For the text-containing cell, return its midpoint in (x, y) coordinate format. 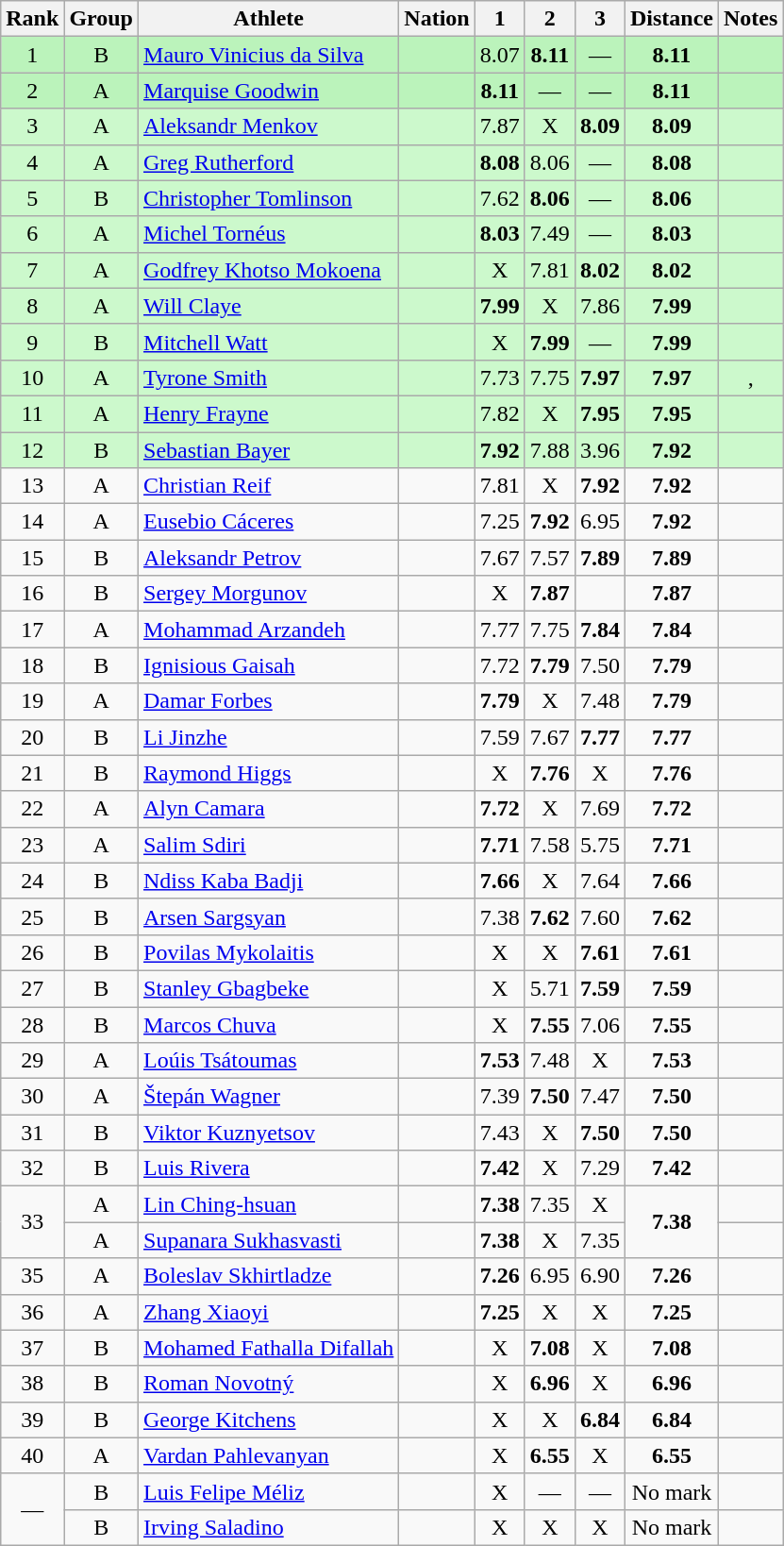
Group (102, 19)
Marquise Goodwin (269, 91)
Luis Felipe Méliz (269, 1491)
Ignisious Gaisah (269, 665)
5.71 (549, 988)
13 (32, 486)
21 (32, 773)
7 (32, 270)
11 (32, 413)
Irving Saladino (269, 1527)
Alyn Camara (269, 809)
Christian Reif (269, 486)
Mauro Vinicius da Silva (269, 55)
Sergey Morgunov (269, 594)
7.73 (500, 378)
7.64 (600, 881)
Michel Tornéus (269, 234)
35 (32, 1276)
5 (32, 198)
Notes (750, 19)
Mohammad Arzandeh (269, 630)
7.58 (549, 845)
26 (32, 952)
4 (32, 162)
40 (32, 1455)
37 (32, 1348)
Boleslav Skhirtladze (269, 1276)
5.75 (600, 845)
36 (32, 1312)
33 (32, 1222)
7.06 (600, 1024)
Roman Novotný (269, 1384)
Luis Rivera (269, 1168)
Li Jinzhe (269, 737)
20 (32, 737)
Marcos Chuva (269, 1024)
George Kitchens (269, 1420)
Arsen Sargsyan (269, 916)
31 (32, 1133)
18 (32, 665)
28 (32, 1024)
7.60 (600, 916)
30 (32, 1097)
Godfrey Khotso Mokoena (269, 270)
Distance (672, 19)
12 (32, 450)
Stanley Gbagbeke (269, 988)
Christopher Tomlinson (269, 198)
Štepán Wagner (269, 1097)
7.69 (600, 809)
6 (32, 234)
Mohamed Fathalla Difallah (269, 1348)
Athlete (269, 19)
7.49 (549, 234)
7.39 (500, 1097)
14 (32, 522)
25 (32, 916)
6.90 (600, 1276)
Sebastian Bayer (269, 450)
16 (32, 594)
19 (32, 701)
7.86 (600, 306)
22 (32, 809)
3.96 (600, 450)
Loúis Tsátoumas (269, 1061)
Raymond Higgs (269, 773)
7.88 (549, 450)
7.57 (549, 558)
Damar Forbes (269, 701)
Aleksandr Petrov (269, 558)
Henry Frayne (269, 413)
, (750, 378)
39 (32, 1420)
23 (32, 845)
Ndiss Kaba Badji (269, 881)
8.07 (500, 55)
Will Claye (269, 306)
Greg Rutherford (269, 162)
38 (32, 1384)
32 (32, 1168)
15 (32, 558)
Mitchell Watt (269, 342)
Tyrone Smith (269, 378)
29 (32, 1061)
7.82 (500, 413)
8 (32, 306)
Salim Sdiri (269, 845)
7.47 (600, 1097)
Zhang Xiaoyi (269, 1312)
Rank (32, 19)
Lin Ching-hsuan (269, 1204)
9 (32, 342)
Viktor Kuznyetsov (269, 1133)
7.29 (600, 1168)
7.43 (500, 1133)
Aleksandr Menkov (269, 126)
Eusebio Cáceres (269, 522)
Supanara Sukhasvasti (269, 1240)
24 (32, 881)
Povilas Mykolaitis (269, 952)
Nation (437, 19)
17 (32, 630)
27 (32, 988)
10 (32, 378)
Vardan Pahlevanyan (269, 1455)
